Output the [x, y] coordinate of the center of the cell containing the given text.  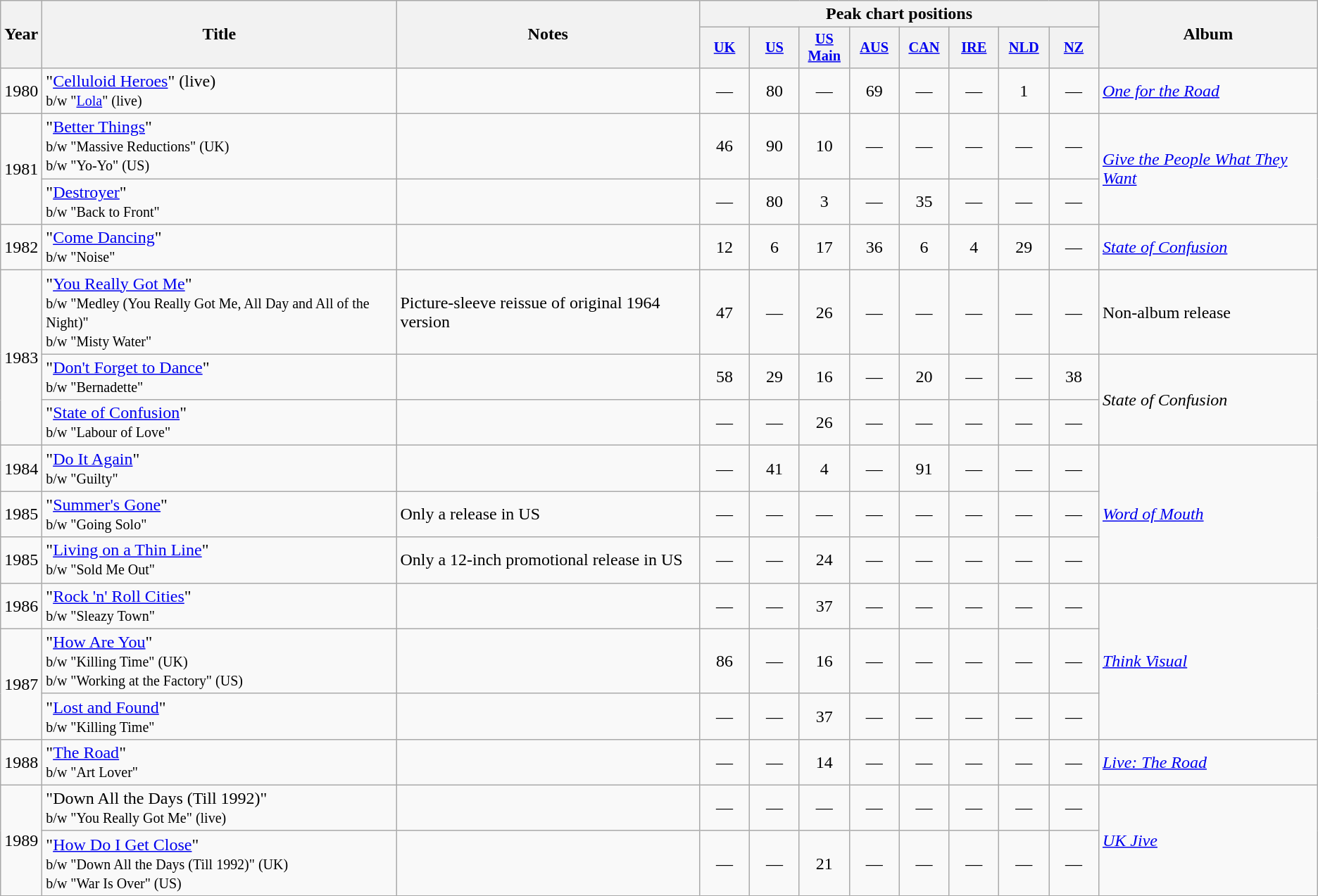
Only a 12-inch promotional release in US [548, 560]
IRE [974, 48]
Think Visual [1208, 661]
24 [824, 560]
"Do It Again"b/w "Guilty" [220, 469]
UK Jive [1208, 840]
1982 [21, 248]
"Destroyer"b/w "Back to Front" [220, 201]
38 [1074, 377]
Album [1208, 34]
86 [725, 661]
"How Are You"b/w "Killing Time" (UK)b/w "Working at the Factory" (US) [220, 661]
47 [725, 313]
"Rock 'n' Roll Cities"b/w "Sleazy Town" [220, 605]
NLD [1024, 48]
35 [924, 201]
14 [824, 762]
58 [725, 377]
46 [725, 146]
10 [824, 146]
Live: The Road [1208, 762]
1984 [21, 469]
"Lost and Found"b/w "Killing Time" [220, 717]
"Don't Forget to Dance"b/w "Bernadette" [220, 377]
Title [220, 34]
Give the People What They Want [1208, 169]
"Celluloid Heroes" (live)b/w "Lola" (live) [220, 90]
US [774, 48]
17 [824, 248]
3 [824, 201]
69 [874, 90]
1988 [21, 762]
USMain [824, 48]
"Living on a Thin Line"b/w "Sold Me Out" [220, 560]
"Down All the Days (Till 1992)"b/w "You Really Got Me" (live) [220, 808]
UK [725, 48]
1989 [21, 840]
"You Really Got Me"b/w "Medley (You Really Got Me, All Day and All of the Night)"b/w "Misty Water" [220, 313]
NZ [1074, 48]
"The Road"b/w "Art Lover" [220, 762]
1 [1024, 90]
1983 [21, 358]
36 [874, 248]
"How Do I Get Close"b/w "Down All the Days (Till 1992)" (UK)b/w "War Is Over" (US) [220, 863]
Word of Mouth [1208, 514]
20 [924, 377]
1987 [21, 684]
Year [21, 34]
"Summer's Gone"b/w "Going Solo" [220, 514]
Notes [548, 34]
Peak chart positions [900, 14]
CAN [924, 48]
AUS [874, 48]
Only a release in US [548, 514]
Picture-sleeve reissue of original 1964 version [548, 313]
"State of Confusion"b/w "Labour of Love" [220, 422]
90 [774, 146]
One for the Road [1208, 90]
1980 [21, 90]
Non-album release [1208, 313]
21 [824, 863]
41 [774, 469]
1986 [21, 605]
1981 [21, 169]
"Come Dancing"b/w "Noise" [220, 248]
"Better Things"b/w "Massive Reductions" (UK)b/w "Yo-Yo" (US) [220, 146]
12 [725, 248]
91 [924, 469]
